Detect which cell encompasses the target text, then output its (x, y) center coordinate. 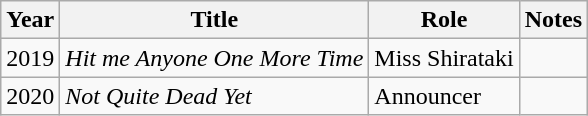
Announcer (444, 96)
2020 (30, 96)
Notes (553, 20)
2019 (30, 58)
Role (444, 20)
Hit me Anyone One More Time (214, 58)
Miss Shirataki (444, 58)
Not Quite Dead Yet (214, 96)
Year (30, 20)
Title (214, 20)
